Search for the cell housing the specified text and yield its [x, y] center coordinate. 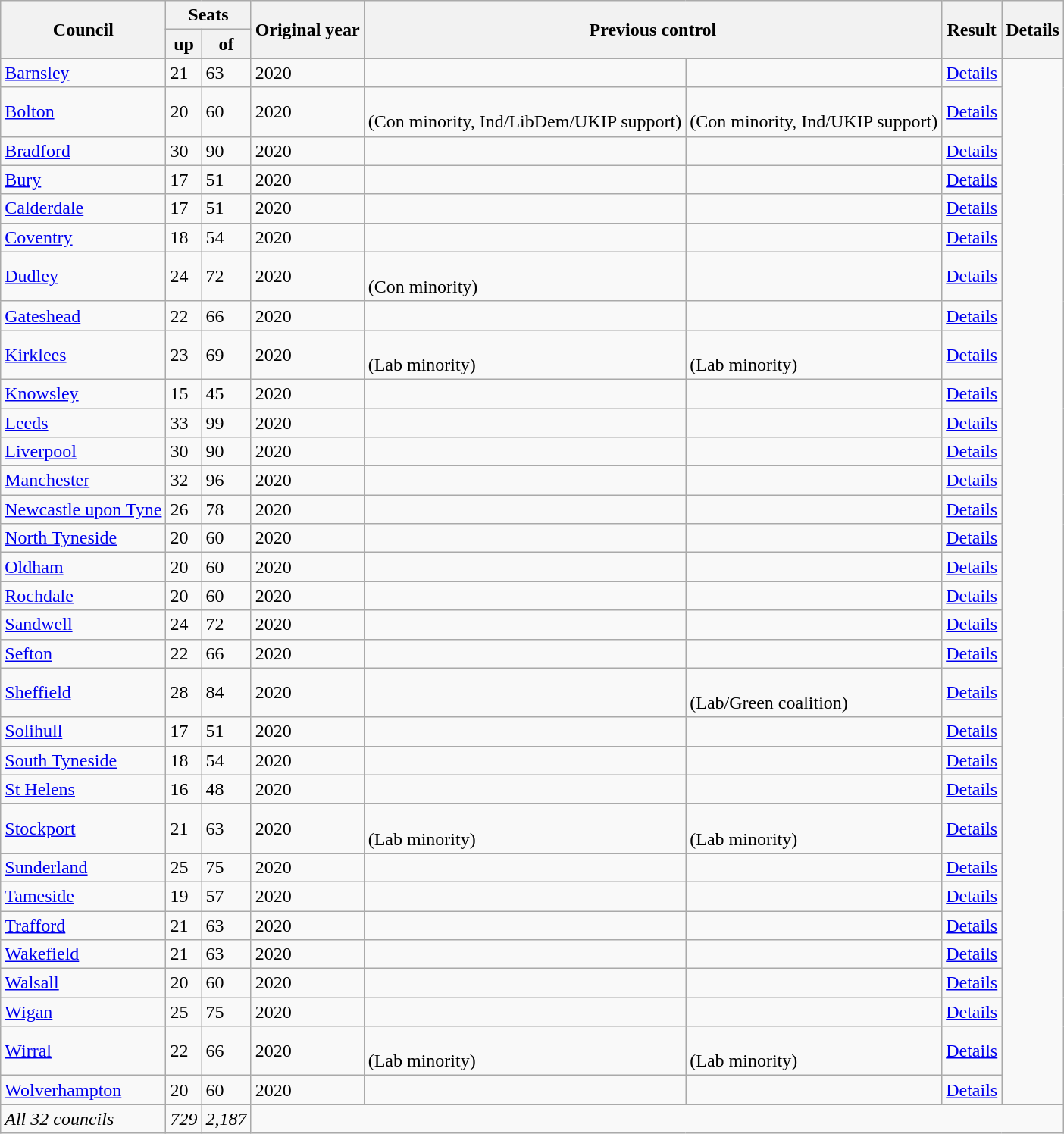
Leeds [83, 422]
78 [226, 509]
Sunderland [83, 867]
Solihull [83, 731]
69 [226, 355]
Sefton [83, 653]
Oldham [83, 567]
St Helens [83, 789]
Trafford [83, 926]
Calderdale [83, 208]
Seats [208, 15]
up [183, 44]
Knowsley [83, 393]
Walsall [83, 983]
48 [226, 789]
(Lab/Green coalition) [814, 693]
All 32 councils [83, 1119]
Rochdale [83, 596]
57 [226, 896]
Dudley [83, 276]
19 [183, 896]
45 [226, 393]
Wakefield [83, 954]
Previous control [653, 30]
Council [83, 30]
North Tyneside [83, 538]
96 [226, 481]
(Con minority) [524, 276]
Sheffield [83, 693]
84 [226, 693]
Tameside [83, 896]
Original year [308, 30]
33 [183, 422]
32 [183, 481]
Coventry [83, 237]
Wolverhampton [83, 1090]
Gateshead [83, 315]
729 [183, 1119]
23 [183, 355]
Result [972, 30]
Kirklees [83, 355]
(Con minority, Ind/LibDem/UKIP support) [524, 112]
Bolton [83, 112]
Barnsley [83, 73]
Newcastle upon Tyne [83, 509]
Wigan [83, 1012]
99 [226, 422]
Manchester [83, 481]
Bradford [83, 151]
Wirral [83, 1051]
South Tyneside [83, 760]
Stockport [83, 828]
Liverpool [83, 452]
Sandwell [83, 625]
28 [183, 693]
15 [183, 393]
of [226, 44]
2,187 [226, 1119]
Bury [83, 180]
16 [183, 789]
(Con minority, Ind/UKIP support) [814, 112]
26 [183, 509]
